Determine the (X, Y) coordinate at the center of the cell enclosing the given text.  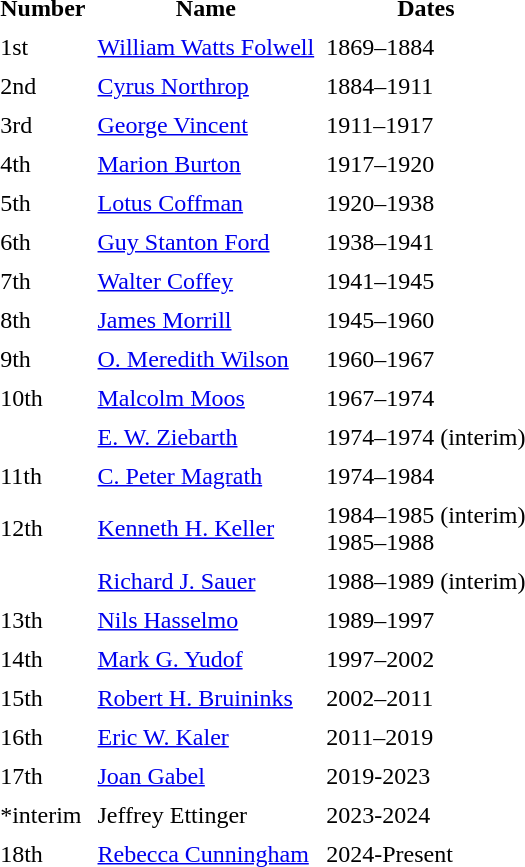
Cyrus Northrop (206, 86)
James Morrill (206, 320)
Eric W. Kaler (206, 737)
O. Meredith Wilson (206, 359)
William Watts Folwell (206, 47)
Robert H. Bruininks (206, 698)
Walter Coffey (206, 281)
C. Peter Magrath (206, 476)
Joan Gabel (206, 776)
Malcolm Moos (206, 398)
Richard J. Sauer (206, 581)
Jeffrey Ettinger (206, 815)
E. W. Ziebarth (206, 437)
Nils Hasselmo (206, 620)
Marion Burton (206, 164)
Lotus Coffman (206, 203)
Mark G. Yudof (206, 659)
George Vincent (206, 125)
Guy Stanton Ford (206, 242)
Kenneth H. Keller (206, 528)
